Return the (x, y) coordinate for the center point of the cell that contains the specified text.  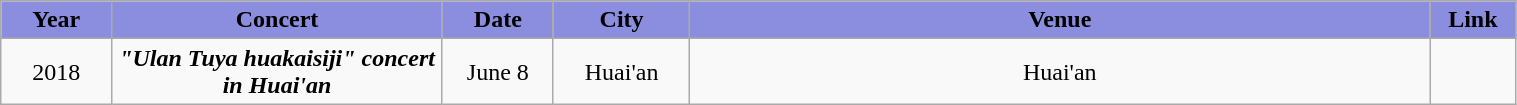
"Ulan Tuya huakaisiji" concert in Huai'an (278, 72)
Venue (1060, 20)
Date (498, 20)
City (622, 20)
2018 (56, 72)
Concert (278, 20)
Year (56, 20)
June 8 (498, 72)
Link (1473, 20)
